Determine the (X, Y) coordinate at the center of the cell enclosing the given text.  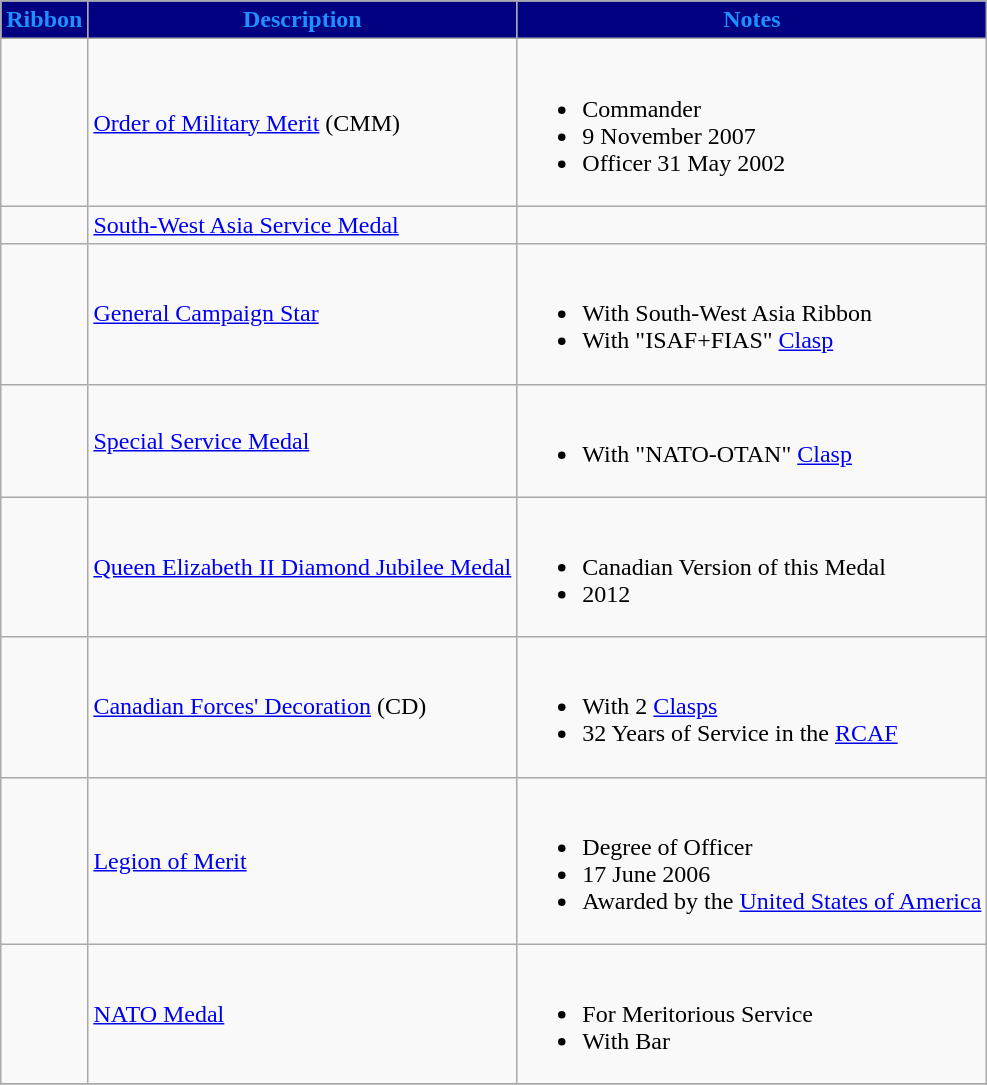
Description (302, 20)
Ribbon (44, 20)
General Campaign Star (302, 314)
South-West Asia Service Medal (302, 225)
Canadian Version of this Medal2012 (752, 567)
Canadian Forces' Decoration (CD) (302, 707)
Degree of Officer17 June 2006Awarded by the United States of America (752, 860)
With "NATO-OTAN" Clasp (752, 440)
Legion of Merit (302, 860)
Order of Military Merit (CMM) (302, 122)
Special Service Medal (302, 440)
With South-West Asia RibbonWith "ISAF+FIAS" Clasp (752, 314)
Notes (752, 20)
For Meritorious ServiceWith Bar (752, 1014)
Queen Elizabeth II Diamond Jubilee Medal (302, 567)
Commander9 November 2007Officer 31 May 2002 (752, 122)
With 2 Clasps32 Years of Service in the RCAF (752, 707)
NATO Medal (302, 1014)
